Locate the cell with the specified text and output its (x, y) center coordinate. 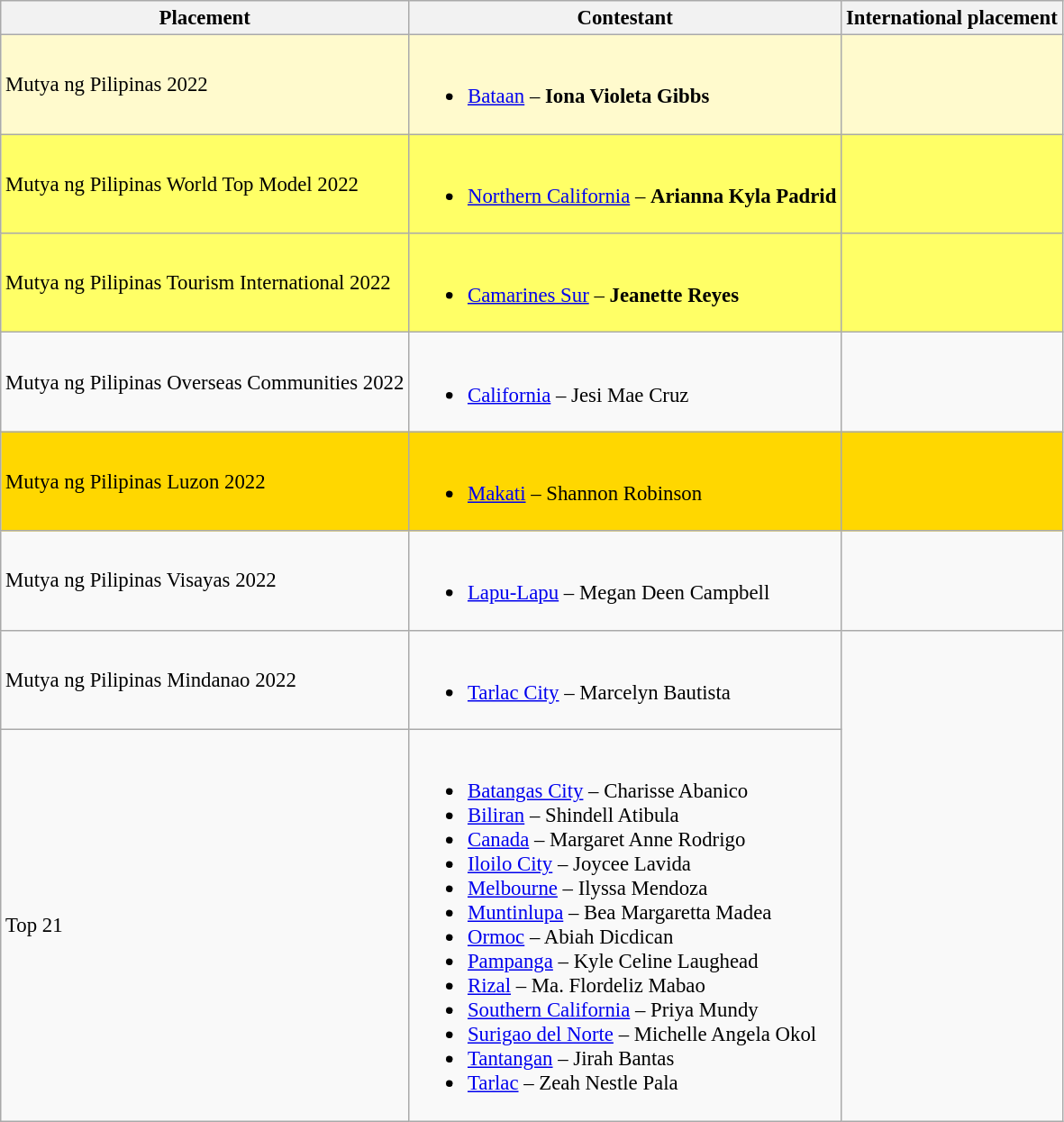
Top 21 (205, 926)
Mutya ng Pilipinas Visayas 2022 (205, 580)
Mutya ng Pilipinas Tourism International 2022 (205, 283)
Lapu-Lapu – Megan Deen Campbell (625, 580)
International placement (951, 18)
Placement (205, 18)
Contestant (625, 18)
Mutya ng Pilipinas World Top Model 2022 (205, 184)
Northern California – Arianna Kyla Padrid (625, 184)
California – Jesi Mae Cruz (625, 382)
Bataan – Iona Violeta Gibbs (625, 85)
Mutya ng Pilipinas 2022 (205, 85)
Makati – Shannon Robinson (625, 481)
Camarines Sur – Jeanette Reyes (625, 283)
Mutya ng Pilipinas Overseas Communities 2022 (205, 382)
Mutya ng Pilipinas Luzon 2022 (205, 481)
Mutya ng Pilipinas Mindanao 2022 (205, 680)
Tarlac City – Marcelyn Bautista (625, 680)
